For the text-containing cell, return its midpoint in (X, Y) coordinate format. 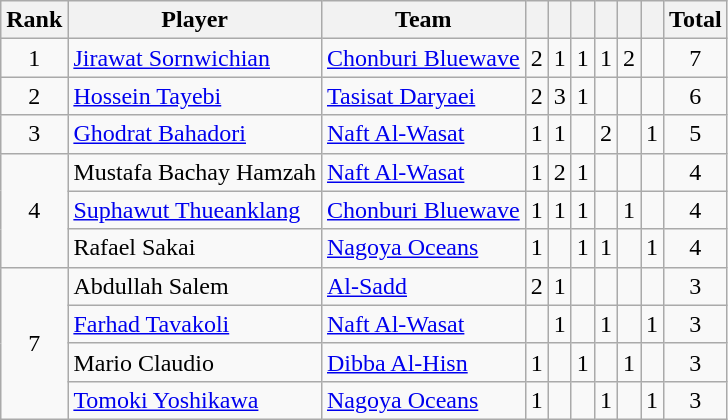
Jirawat Sornwichian (195, 58)
Ghodrat Bahadori (195, 134)
Tomoki Yoshikawa (195, 400)
Suphawut Thueanklang (195, 210)
Total (696, 20)
Tasisat Daryaei (423, 96)
Al-Sadd (423, 286)
6 (696, 96)
Dibba Al-Hisn (423, 362)
Farhad Tavakoli (195, 324)
5 (696, 134)
Rafael Sakai (195, 248)
Mario Claudio (195, 362)
Player (195, 20)
Hossein Tayebi (195, 96)
Team (423, 20)
Abdullah Salem (195, 286)
Rank (34, 20)
Mustafa Bachay Hamzah (195, 172)
